From the cell containing the given text, extract its center point as (x, y) coordinate. 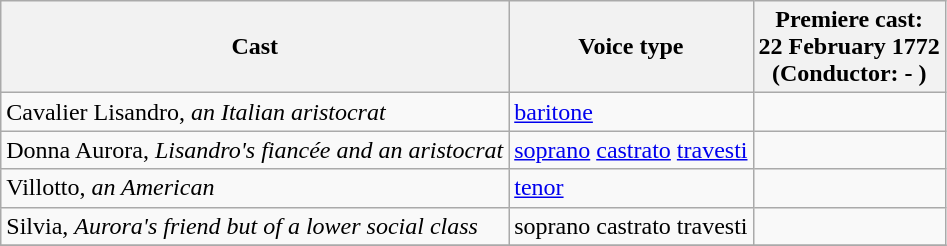
baritone (631, 112)
Premiere cast: 22 February 1772 (Conductor: - ) (849, 47)
tenor (631, 188)
Cast (255, 47)
Voice type (631, 47)
Cavalier Lisandro, an Italian aristocrat (255, 112)
Donna Aurora, Lisandro's fiancée and an aristocrat (255, 150)
Silvia, Aurora's friend but of a lower social class (255, 226)
Villotto, an American (255, 188)
